Capture the cell that displays the provided text and extract its [X, Y] central coordinate. 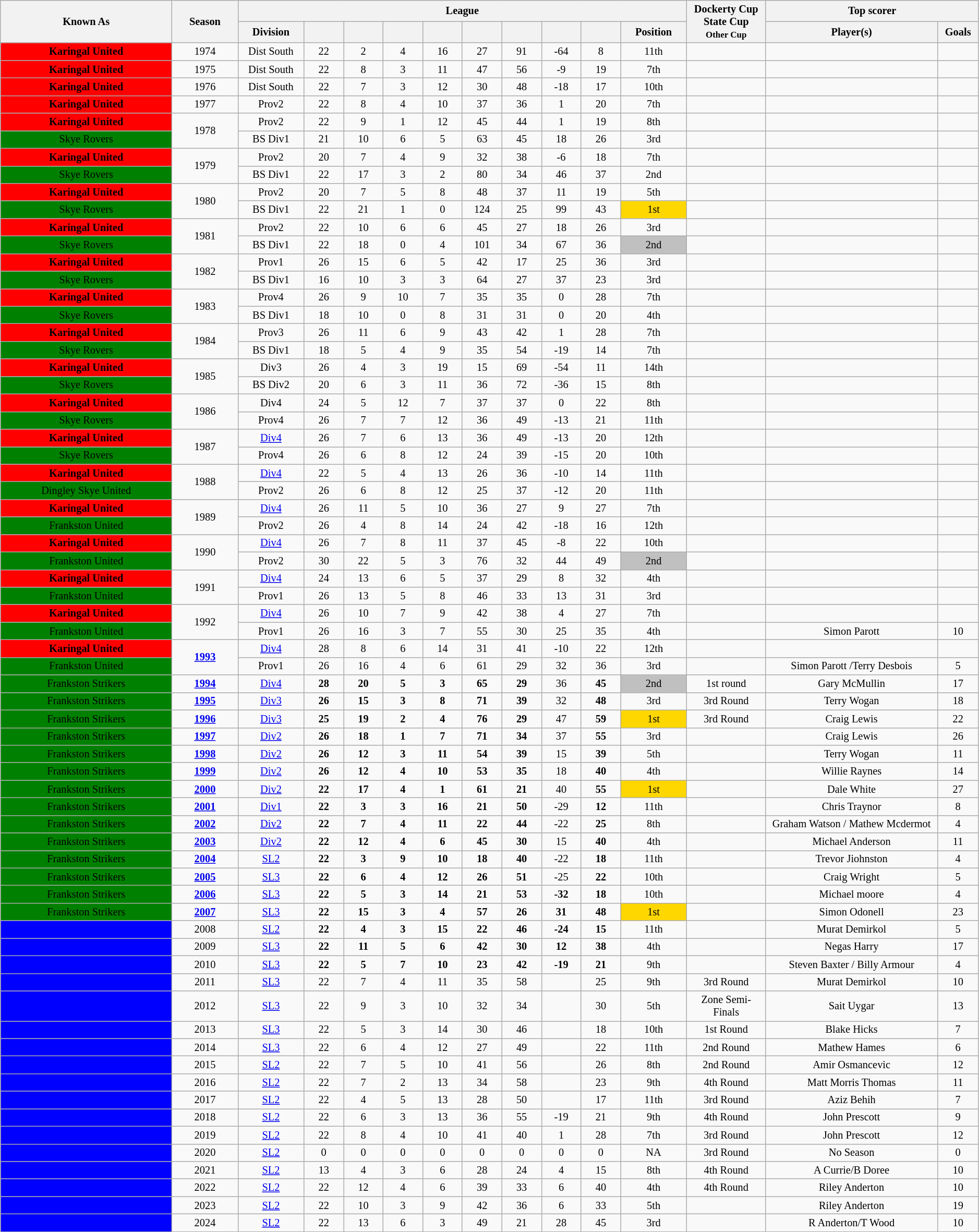
Div1 [271, 806]
NA [654, 1153]
101 [482, 245]
Simon Parott /Terry Desbois [851, 666]
Steven Baxter / Billy Armour [851, 964]
1983 [206, 306]
1998 [206, 754]
1st Round [726, 1030]
1991 [206, 587]
69 [522, 368]
2001 [206, 806]
Michael Anderson [851, 842]
1995 [206, 701]
Division [271, 32]
2015 [206, 1065]
2022 [206, 1188]
Simon Odonell [851, 912]
Prov3 [271, 332]
League [462, 10]
1979 [206, 166]
-29 [561, 806]
1982 [206, 271]
Goals [958, 32]
-54 [561, 368]
Position [654, 32]
2018 [206, 1117]
67 [561, 245]
1986 [206, 411]
Gary McMullin [851, 684]
Graham Watson / Mathew Mcdermot [851, 824]
1974 [206, 52]
2005 [206, 877]
2021 [206, 1170]
2016 [206, 1082]
-64 [561, 52]
Craig Wright [851, 877]
2012 [206, 1006]
R Anderton/T Wood [851, 1223]
80 [482, 175]
Negas Harry [851, 947]
-9 [561, 69]
1990 [206, 552]
2000 [206, 789]
2024 [206, 1223]
1981 [206, 236]
Zone Semi-Finals [726, 1006]
2011 [206, 982]
1987 [206, 446]
65 [482, 684]
-15 [561, 455]
-36 [561, 385]
A Currie/B Doree [851, 1170]
1992 [206, 622]
Trevor Jiohnston [851, 859]
1980 [206, 200]
14th [654, 368]
1994 [206, 684]
2014 [206, 1047]
72 [522, 385]
Mathew Hames [851, 1047]
Michael moore [851, 895]
1st round [726, 684]
1977 [206, 104]
-24 [561, 929]
63 [482, 139]
Matt Morris Thomas [851, 1082]
64 [482, 280]
2013 [206, 1030]
-8 [561, 543]
2003 [206, 842]
124 [482, 210]
Top scorer [872, 10]
2006 [206, 895]
2009 [206, 947]
Player(s) [851, 32]
1984 [206, 341]
1985 [206, 377]
No Season [851, 1153]
Willie Raynes [851, 771]
-12 [561, 490]
Dale White [851, 789]
-25 [561, 877]
Dingley Skye United [87, 490]
Dockerty CupState CupOther Cup [726, 21]
1989 [206, 516]
Amir Osmancevic [851, 1065]
1976 [206, 87]
2002 [206, 824]
2007 [206, 912]
2023 [206, 1205]
99 [561, 210]
2010 [206, 964]
1993 [206, 657]
57 [482, 912]
BS Div2 [271, 385]
-32 [561, 895]
Simon Parott [851, 631]
1975 [206, 69]
Sait Uygar [851, 1006]
Known As [87, 21]
Blake Hicks [851, 1030]
-6 [561, 157]
2017 [206, 1100]
Chris Traynor [851, 806]
2020 [206, 1153]
2008 [206, 929]
Aziz Behih [851, 1100]
1988 [206, 482]
1978 [206, 130]
1997 [206, 736]
51 [522, 877]
2004 [206, 859]
59 [601, 719]
91 [522, 52]
Season [206, 21]
1999 [206, 771]
2019 [206, 1135]
1996 [206, 719]
